Search for the cell housing the specified text and yield its [x, y] center coordinate. 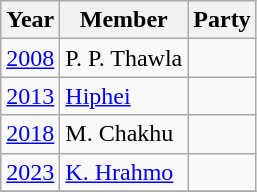
P. P. Thawla [124, 58]
Hiphei [124, 96]
2023 [30, 172]
M. Chakhu [124, 134]
2018 [30, 134]
Member [124, 20]
2013 [30, 96]
2008 [30, 58]
Party [222, 20]
Year [30, 20]
K. Hrahmo [124, 172]
